Capture the cell that displays the provided text and extract its [X, Y] central coordinate. 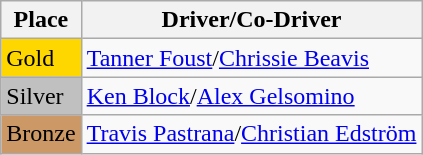
Gold [41, 58]
Silver [41, 96]
Ken Block/Alex Gelsomino [252, 96]
Travis Pastrana/Christian Edström [252, 134]
Tanner Foust/Chrissie Beavis [252, 58]
Bronze [41, 134]
Place [41, 20]
Driver/Co-Driver [252, 20]
